Provide the [x, y] coordinate of the cell's center where the given text is located.  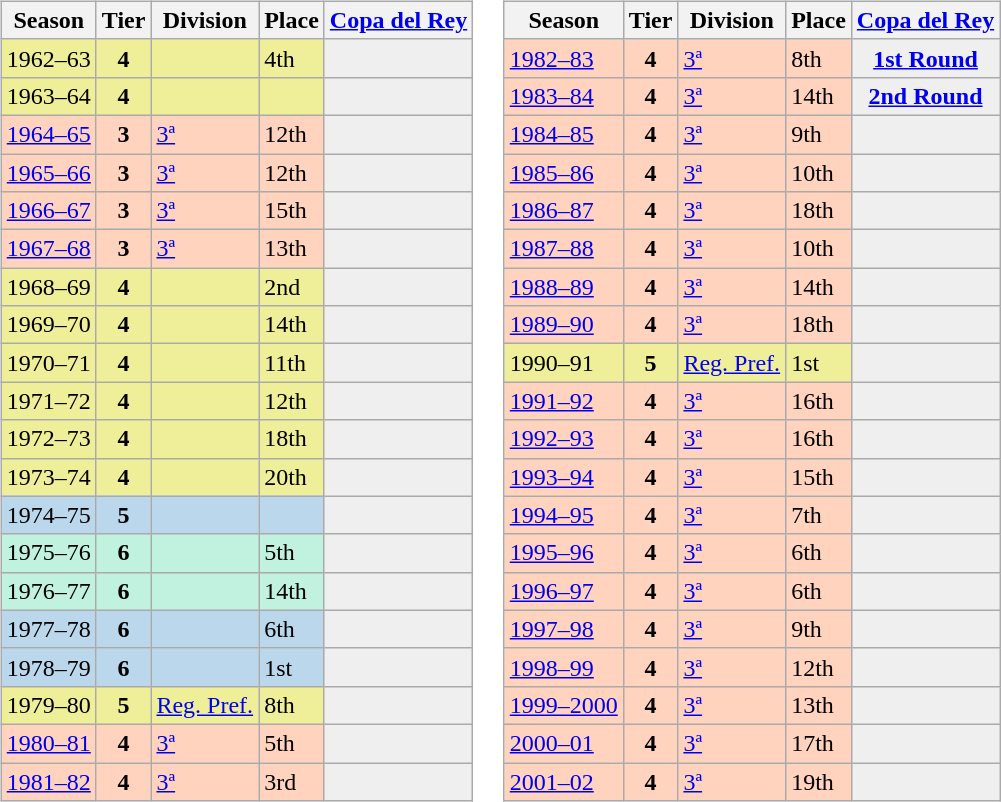
1971–72 [48, 401]
20th [292, 477]
1st Round [925, 58]
1967–68 [48, 249]
1979–80 [48, 705]
1974–75 [48, 515]
2001–02 [564, 781]
1988–89 [564, 287]
1993–94 [564, 477]
1982–83 [564, 58]
1968–69 [48, 287]
1986–87 [564, 211]
1999–2000 [564, 705]
1998–99 [564, 667]
1965–66 [48, 173]
1969–70 [48, 325]
1991–92 [564, 401]
1995–96 [564, 553]
1987–88 [564, 249]
1978–79 [48, 667]
2nd [292, 287]
1994–95 [564, 515]
1977–78 [48, 629]
1985–86 [564, 173]
1984–85 [564, 134]
1976–77 [48, 591]
1970–71 [48, 363]
1983–84 [564, 96]
11th [292, 363]
4th [292, 58]
2nd Round [925, 96]
1990–91 [564, 363]
7th [819, 515]
1980–81 [48, 743]
2000–01 [564, 743]
1962–63 [48, 58]
1973–74 [48, 477]
1992–93 [564, 439]
1963–64 [48, 96]
1997–98 [564, 629]
1972–73 [48, 439]
1989–90 [564, 325]
1964–65 [48, 134]
1981–82 [48, 781]
3rd [292, 781]
19th [819, 781]
1975–76 [48, 553]
1996–97 [564, 591]
1966–67 [48, 211]
17th [819, 743]
